Return the (X, Y) coordinate for the center point of the cell that contains the specified text.  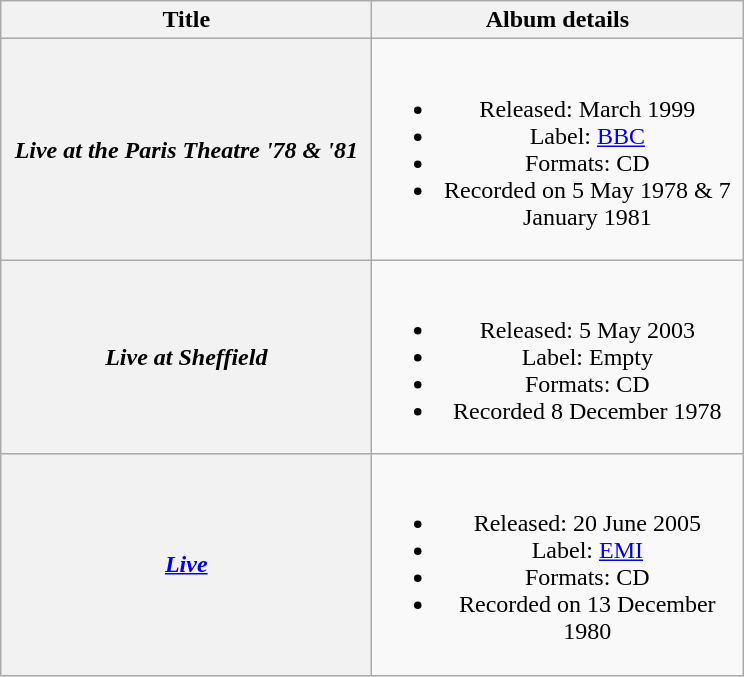
Released: March 1999Label: BBCFormats: CDRecorded on 5 May 1978 & 7 January 1981 (558, 150)
Live (186, 564)
Title (186, 20)
Released: 5 May 2003Label: EmptyFormats: CDRecorded 8 December 1978 (558, 357)
Live at the Paris Theatre '78 & '81 (186, 150)
Released: 20 June 2005Label: EMIFormats: CDRecorded on 13 December 1980 (558, 564)
Live at Sheffield (186, 357)
Album details (558, 20)
